Output the [x, y] coordinate of the center of the cell containing the given text.  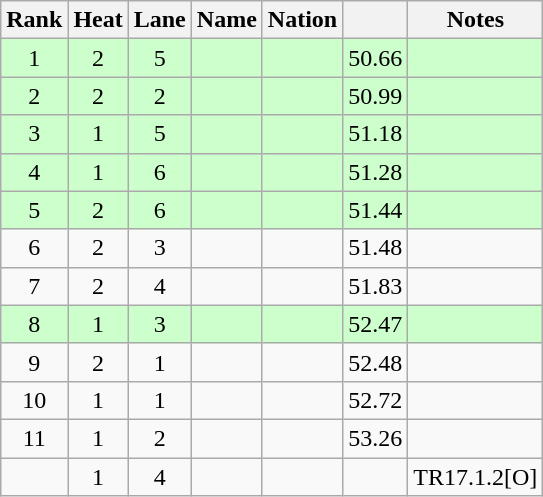
10 [34, 400]
52.48 [376, 362]
Notes [476, 20]
Heat [98, 20]
51.83 [376, 286]
Lane [160, 20]
51.48 [376, 248]
7 [34, 286]
51.18 [376, 134]
51.28 [376, 172]
51.44 [376, 210]
Rank [34, 20]
50.99 [376, 96]
8 [34, 324]
11 [34, 438]
53.26 [376, 438]
52.72 [376, 400]
Name [226, 20]
9 [34, 362]
52.47 [376, 324]
50.66 [376, 58]
TR17.1.2[O] [476, 477]
Nation [302, 20]
